Return the (x, y) coordinate for the center point of the cell that contains the specified text.  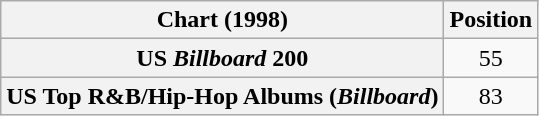
US Billboard 200 (222, 58)
Chart (1998) (222, 20)
55 (491, 58)
Position (491, 20)
US Top R&B/Hip-Hop Albums (Billboard) (222, 96)
83 (491, 96)
